Detect which cell encompasses the target text, then output its [X, Y] center coordinate. 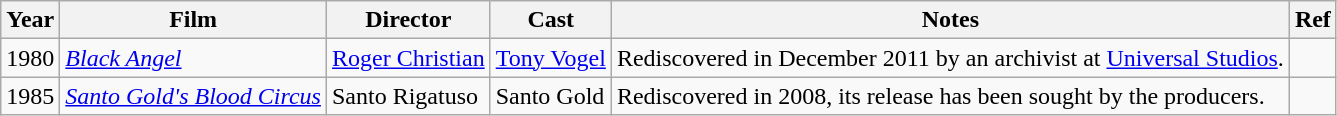
Tony Vogel [550, 58]
Roger Christian [408, 58]
1985 [30, 96]
Film [194, 20]
Black Angel [194, 58]
Santo Gold's Blood Circus [194, 96]
Rediscovered in 2008, its release has been sought by the producers. [950, 96]
1980 [30, 58]
Director [408, 20]
Santo Rigatuso [408, 96]
Rediscovered in December 2011 by an archivist at Universal Studios. [950, 58]
Notes [950, 20]
Santo Gold [550, 96]
Year [30, 20]
Cast [550, 20]
Ref [1312, 20]
